Return the [x, y] coordinate for the center point of the cell that contains the specified text.  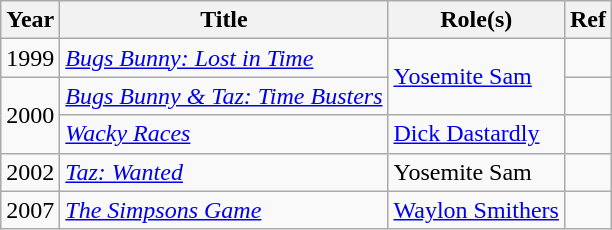
Dick Dastardly [476, 134]
Title [224, 20]
Ref [588, 20]
Taz: Wanted [224, 172]
Waylon Smithers [476, 210]
Bugs Bunny: Lost in Time [224, 58]
Year [30, 20]
Wacky Races [224, 134]
Role(s) [476, 20]
Bugs Bunny & Taz: Time Busters [224, 96]
The Simpsons Game [224, 210]
2000 [30, 115]
2002 [30, 172]
1999 [30, 58]
2007 [30, 210]
